Locate the cell with the specified text and output its (x, y) center coordinate. 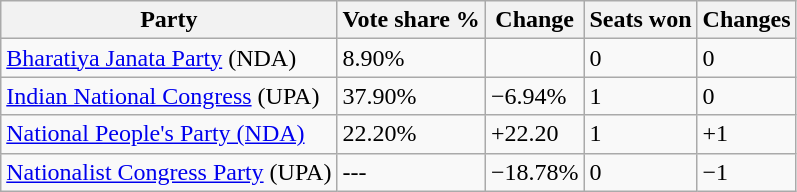
−18.78% (534, 172)
Seats won (640, 20)
National People's Party (NDA) (169, 134)
--- (411, 172)
−1 (746, 172)
Change (534, 20)
22.20% (411, 134)
Vote share % (411, 20)
37.90% (411, 96)
Nationalist Congress Party (UPA) (169, 172)
Changes (746, 20)
−6.94% (534, 96)
8.90% (411, 58)
Indian National Congress (UPA) (169, 96)
+22.20 (534, 134)
Party (169, 20)
Bharatiya Janata Party (NDA) (169, 58)
+1 (746, 134)
